Pinpoint the cell where the given text exists, returning its [x, y] midpoint coordinate. 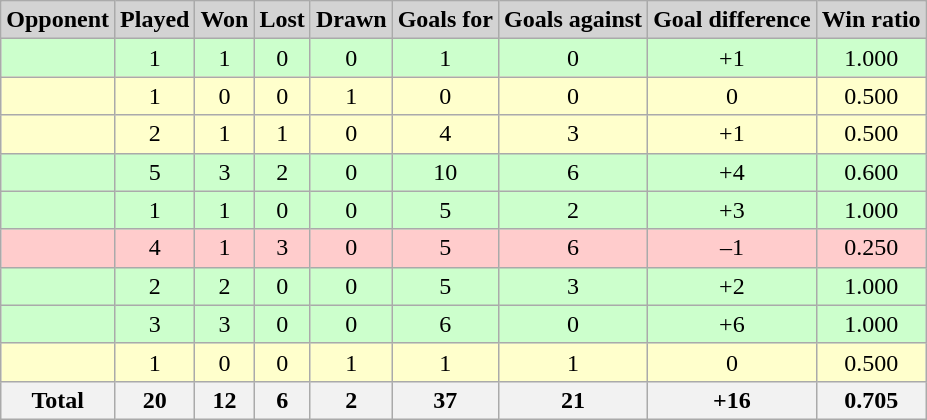
10 [445, 172]
+6 [732, 324]
–1 [732, 248]
12 [224, 400]
+2 [732, 286]
Goals against [574, 20]
+4 [732, 172]
+3 [732, 210]
Win ratio [871, 20]
Drawn [351, 20]
Won [224, 20]
0.250 [871, 248]
Opponent [58, 20]
37 [445, 400]
Goal difference [732, 20]
Total [58, 400]
Goals for [445, 20]
Played [155, 20]
21 [574, 400]
0.705 [871, 400]
Lost [282, 20]
+16 [732, 400]
0.600 [871, 172]
20 [155, 400]
